Extract the (x, y) coordinate from the center of the cell holding the provided text.  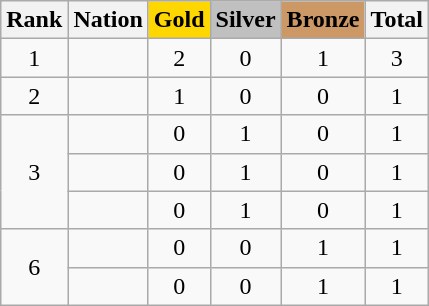
6 (34, 267)
Rank (34, 20)
Bronze (323, 20)
Silver (246, 20)
Gold (179, 20)
Total (397, 20)
Nation (108, 20)
